Output the [x, y] coordinate of the center of the cell containing the given text.  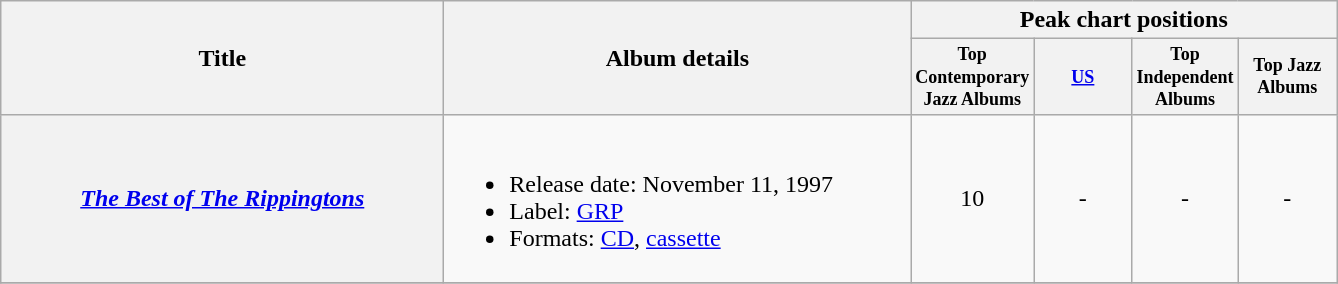
Peak chart positions [1124, 20]
Album details [678, 58]
The Best of The Rippingtons [222, 198]
US [1084, 77]
Release date: November 11, 1997Label: GRPFormats: CD, cassette [678, 198]
Top Jazz Albums [1288, 77]
10 [972, 198]
Title [222, 58]
Top Independent Albums [1185, 77]
Top Contemporary Jazz Albums [972, 77]
